Search for the cell housing the specified text and yield its (X, Y) center coordinate. 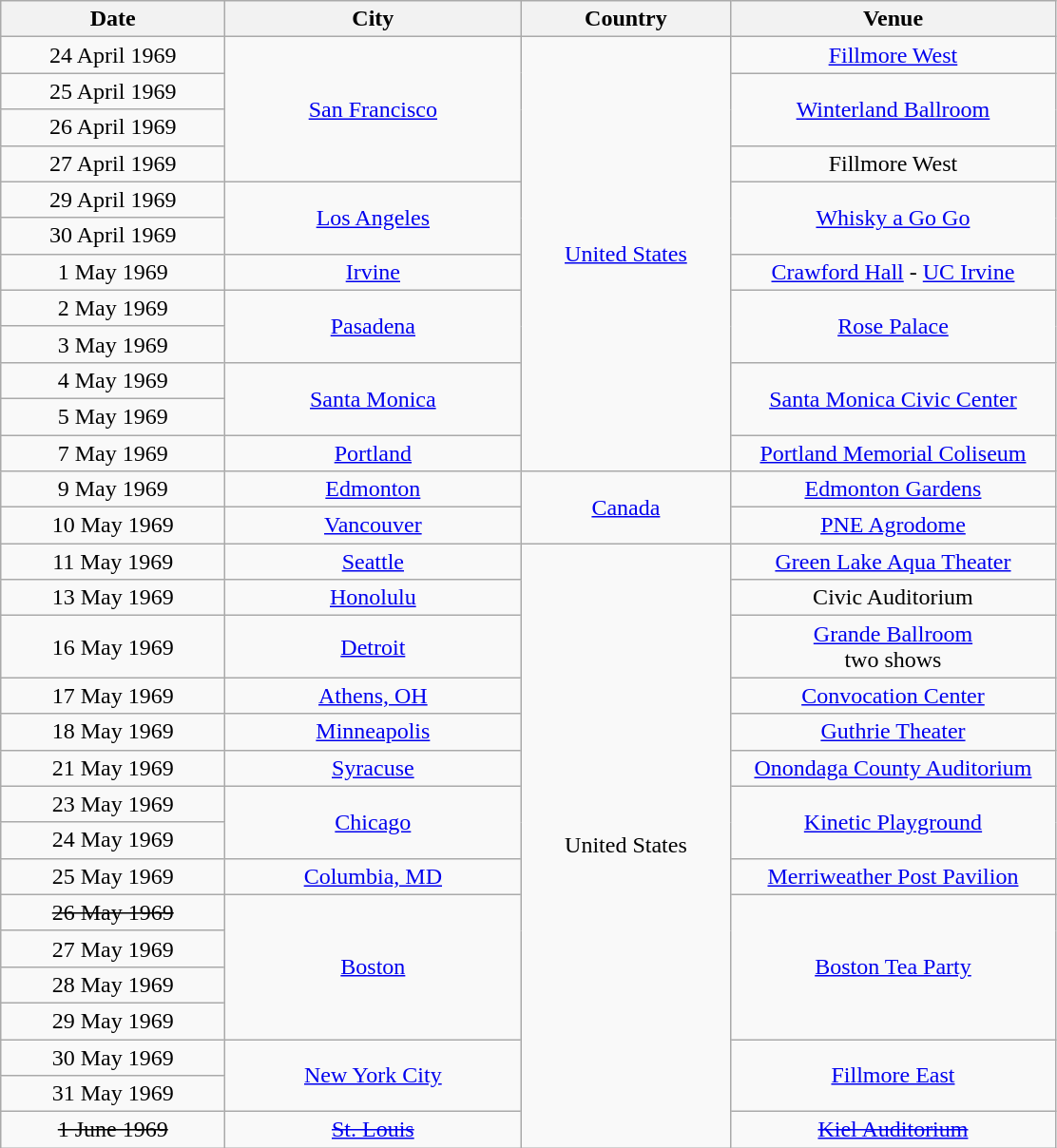
7 May 1969 (113, 453)
30 May 1969 (113, 1058)
Boston Tea Party (894, 966)
Civic Auditorium (894, 598)
Boston (373, 966)
Detroit (373, 646)
10 May 1969 (113, 526)
26 April 1969 (113, 127)
Santa Monica Civic Center (894, 398)
17 May 1969 (113, 696)
Santa Monica (373, 398)
27 May 1969 (113, 948)
Athens, OH (373, 696)
Los Angeles (373, 218)
16 May 1969 (113, 646)
Merriweather Post Pavilion (894, 876)
9 May 1969 (113, 489)
Onondaga County Auditorium (894, 768)
Fillmore East (894, 1076)
1 May 1969 (113, 272)
28 May 1969 (113, 985)
30 April 1969 (113, 236)
1 June 1969 (113, 1130)
26 May 1969 (113, 912)
Seattle (373, 562)
Date (113, 19)
Honolulu (373, 598)
St. Louis (373, 1130)
Chicago (373, 822)
Venue (894, 19)
Columbia, MD (373, 876)
Country (625, 19)
Kiel Auditorium (894, 1130)
City (373, 19)
11 May 1969 (113, 562)
24 April 1969 (113, 55)
18 May 1969 (113, 732)
29 May 1969 (113, 1021)
24 May 1969 (113, 840)
Canada (625, 507)
13 May 1969 (113, 598)
Winterland Ballroom (894, 109)
Pasadena (373, 326)
Crawford Hall - UC Irvine (894, 272)
Guthrie Theater (894, 732)
Rose Palace (894, 326)
Convocation Center (894, 696)
Edmonton Gardens (894, 489)
23 May 1969 (113, 804)
Syracuse (373, 768)
29 April 1969 (113, 200)
3 May 1969 (113, 344)
PNE Agrodome (894, 526)
31 May 1969 (113, 1094)
Edmonton (373, 489)
25 April 1969 (113, 91)
San Francisco (373, 109)
Green Lake Aqua Theater (894, 562)
4 May 1969 (113, 380)
2 May 1969 (113, 308)
Kinetic Playground (894, 822)
New York City (373, 1076)
Irvine (373, 272)
Portland Memorial Coliseum (894, 453)
5 May 1969 (113, 416)
Whisky a Go Go (894, 218)
25 May 1969 (113, 876)
21 May 1969 (113, 768)
Portland (373, 453)
Grande Ballroomtwo shows (894, 646)
27 April 1969 (113, 163)
Minneapolis (373, 732)
Vancouver (373, 526)
